For the text-containing cell, return its midpoint in [X, Y] coordinate format. 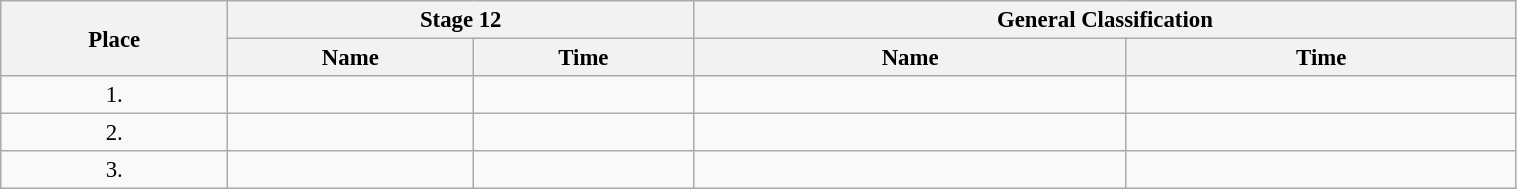
Stage 12 [461, 20]
Place [114, 38]
1. [114, 95]
2. [114, 133]
General Classification [1105, 20]
3. [114, 170]
